Determine the (x, y) coordinate at the center of the cell enclosing the given text.  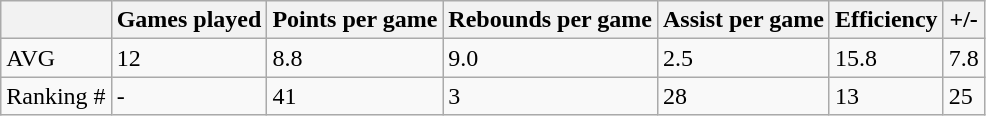
9.0 (550, 58)
AVG (56, 58)
- (189, 96)
3 (550, 96)
28 (743, 96)
41 (355, 96)
Games played (189, 20)
Assist per game (743, 20)
2.5 (743, 58)
25 (964, 96)
13 (886, 96)
15.8 (886, 58)
Ranking # (56, 96)
Rebounds per game (550, 20)
7.8 (964, 58)
8.8 (355, 58)
Points per game (355, 20)
Efficiency (886, 20)
+/- (964, 20)
12 (189, 58)
